Pinpoint the cell where the given text exists, returning its (X, Y) midpoint coordinate. 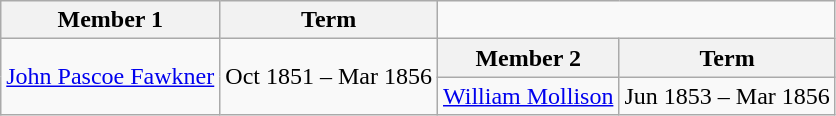
Member 1 (110, 20)
Jun 1853 – Mar 1856 (727, 96)
John Pascoe Fawkner (110, 77)
Oct 1851 – Mar 1856 (329, 77)
William Mollison (528, 96)
Member 2 (528, 58)
